Capture the cell that displays the provided text and extract its [x, y] central coordinate. 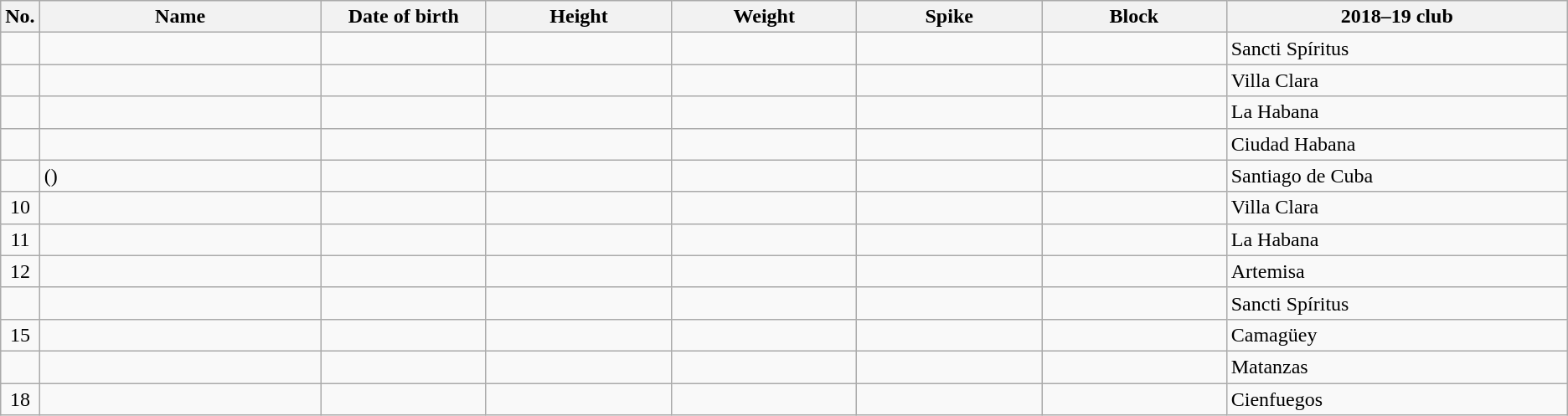
12 [20, 271]
No. [20, 17]
Name [180, 17]
Weight [764, 17]
Block [1134, 17]
Ciudad Habana [1397, 144]
Camagüey [1397, 335]
18 [20, 399]
Height [578, 17]
15 [20, 335]
Date of birth [404, 17]
Cienfuegos [1397, 399]
Artemisa [1397, 271]
11 [20, 239]
Matanzas [1397, 367]
10 [20, 208]
Spike [950, 17]
2018–19 club [1397, 17]
() [180, 176]
Santiago de Cuba [1397, 176]
